Return [X, Y] of the center of cell containing provided text 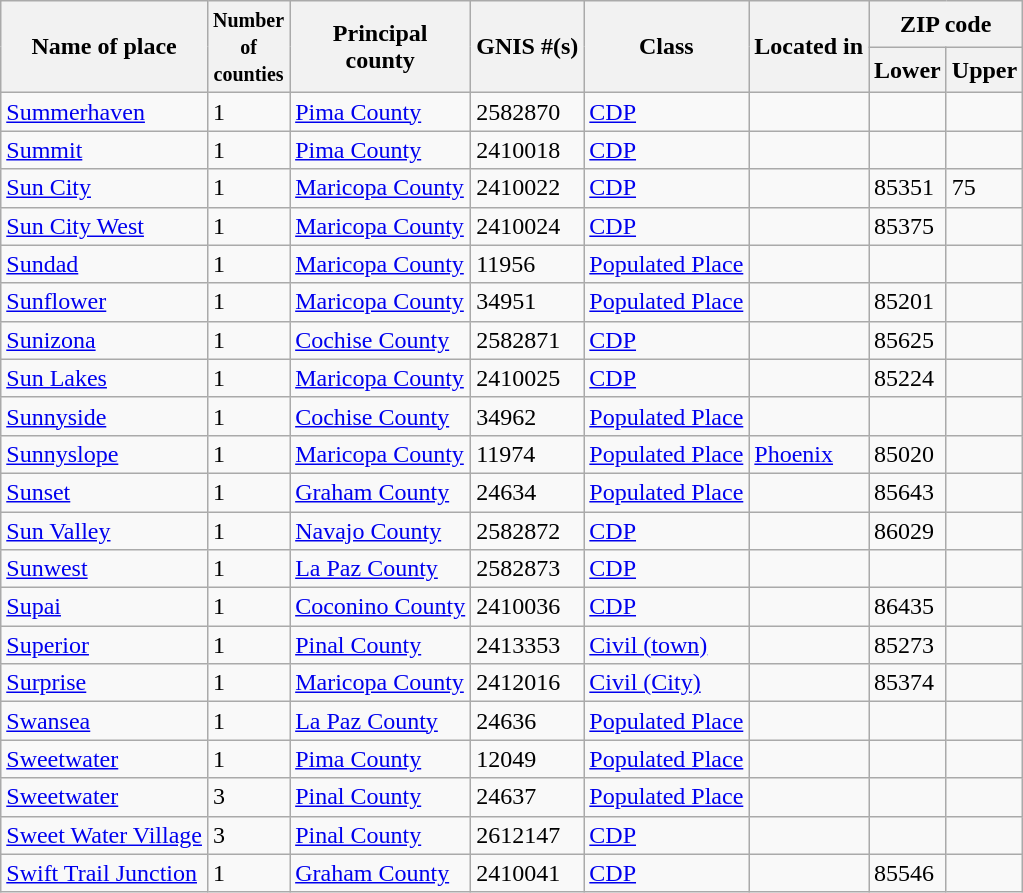
24637 [528, 797]
75 [984, 188]
2410025 [528, 378]
Sun Valley [104, 531]
GNIS #(s) [528, 47]
Sundad [104, 264]
Principal county [380, 47]
2412016 [528, 683]
Swansea [104, 721]
86435 [908, 607]
2413353 [528, 645]
34962 [528, 416]
Sun City [104, 188]
85201 [908, 302]
24634 [528, 492]
Coconino County [380, 607]
11956 [528, 264]
2410024 [528, 226]
Upper [984, 70]
85546 [908, 873]
85020 [908, 454]
ZIP code [946, 24]
Sun City West [104, 226]
Navajo County [380, 531]
85351 [908, 188]
2582870 [528, 112]
2410041 [528, 873]
85625 [908, 340]
Civil (town) [666, 645]
Summit [104, 150]
Swift Trail Junction [104, 873]
2582871 [528, 340]
2582872 [528, 531]
Supai [104, 607]
24636 [528, 721]
12049 [528, 759]
Name of place [104, 47]
Surprise [104, 683]
Sunnyslope [104, 454]
Sunnyside [104, 416]
Phoenix [809, 454]
Number ofcounties [248, 47]
85224 [908, 378]
2612147 [528, 835]
2410022 [528, 188]
11974 [528, 454]
Sunflower [104, 302]
Sun Lakes [104, 378]
85375 [908, 226]
86029 [908, 531]
Sunset [104, 492]
85273 [908, 645]
Class [666, 47]
2410036 [528, 607]
Lower [908, 70]
34951 [528, 302]
Superior [104, 645]
Sunwest [104, 569]
Sunizona [104, 340]
Sweet Water Village [104, 835]
2410018 [528, 150]
Summerhaven [104, 112]
85643 [908, 492]
2582873 [528, 569]
Civil (City) [666, 683]
85374 [908, 683]
Located in [809, 47]
